Return (x, y) of the center of cell containing provided text 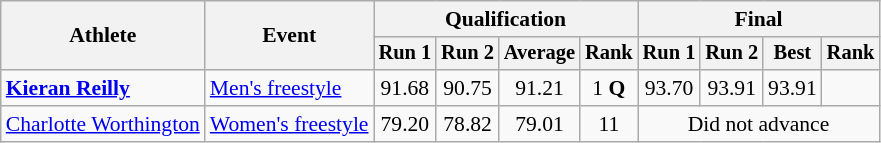
Best (792, 54)
Charlotte Worthington (103, 124)
1 Q (609, 88)
79.01 (540, 124)
Event (290, 36)
Men's freestyle (290, 88)
78.82 (468, 124)
Final (759, 19)
Average (540, 54)
91.68 (406, 88)
90.75 (468, 88)
Kieran Reilly (103, 88)
79.20 (406, 124)
91.21 (540, 88)
Qualification (506, 19)
11 (609, 124)
93.70 (670, 88)
Athlete (103, 36)
Did not advance (759, 124)
Women's freestyle (290, 124)
